For the text-containing cell, return its midpoint in [x, y] coordinate format. 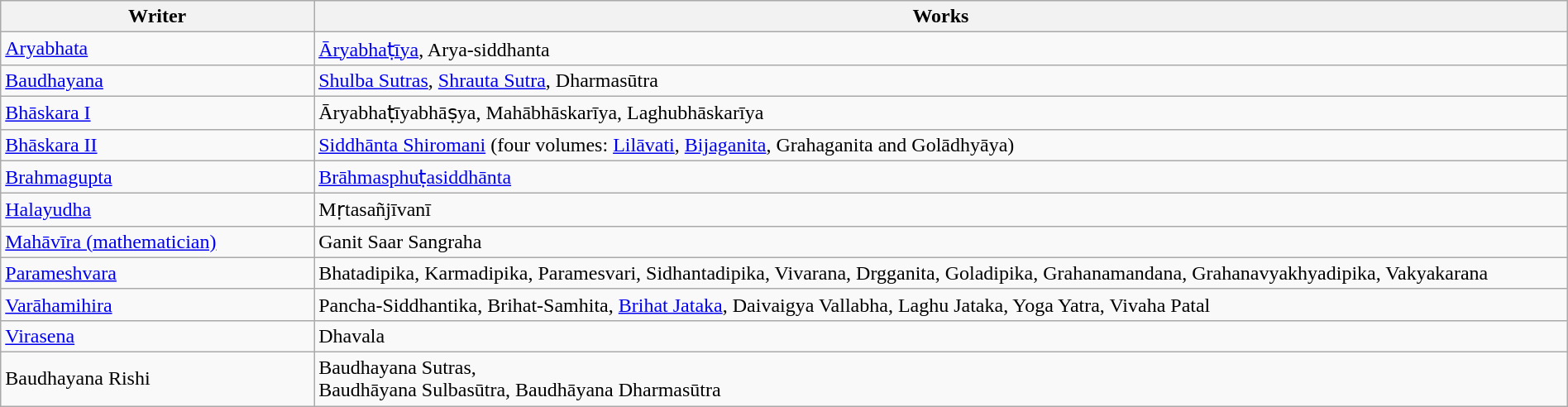
Āryabhaṭīya, Arya-siddhanta [941, 49]
Baudhayana Rishi [157, 379]
Varāhamihira [157, 304]
Shulba Sutras, Shrauta Sutra, Dharmasūtra [941, 80]
Bhāskara II [157, 145]
Siddhānta Shiromani (four volumes: Lilāvati, Bijaganita, Grahaganita and Golādhyāya) [941, 145]
Parameshvara [157, 273]
Ganit Saar Sangraha [941, 242]
Bhāskara I [157, 113]
Bhatadipika, Karmadipika, Paramesvari, Sidhantadipika, Vivarana, Drgganita, Goladipika, Grahanamandana, Grahanavyakhyadipika, Vakyakarana [941, 273]
Dhavala [941, 336]
Writer [157, 17]
Mṛtasañjīvanī [941, 210]
Halayudha [157, 210]
Baudhayana [157, 80]
Brahmagupta [157, 177]
Virasena [157, 336]
Aryabhata [157, 49]
Pancha-Siddhantika, Brihat-Samhita, Brihat Jataka, Daivaigya Vallabha, Laghu Jataka, Yoga Yatra, Vivaha Patal [941, 304]
Āryabhaṭīyabhāṣya, Mahābhāskarīya, Laghubhāskarīya [941, 113]
Brāhmasphuṭasiddhānta [941, 177]
Baudhayana Sutras,Baudhāyana Sulbasūtra, Baudhāyana Dharmasūtra [941, 379]
Mahāvīra (mathematician) [157, 242]
Works [941, 17]
